Capture the cell that displays the provided text and extract its (X, Y) central coordinate. 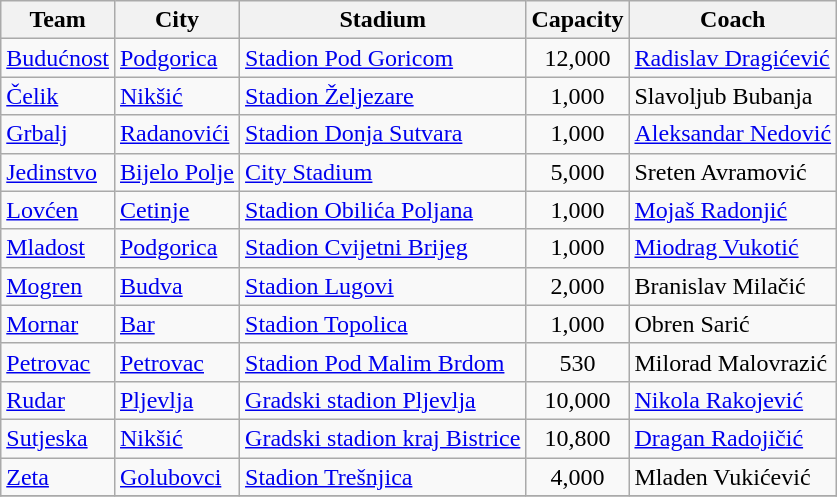
Pljevlja (176, 400)
10,000 (578, 400)
4,000 (578, 477)
Gradski stadion Pljevlja (383, 400)
City Stadium (383, 172)
Gradski stadion kraj Bistrice (383, 438)
Branislav Milačić (733, 286)
5,000 (578, 172)
Stadion Topolica (383, 324)
Radanovići (176, 134)
Stadion Lugovi (383, 286)
Mogren (58, 286)
Dragan Radojičić (733, 438)
530 (578, 362)
Stadion Pod Goricom (383, 58)
Mornar (58, 324)
Grbalj (58, 134)
Cetinje (176, 210)
Slavoljub Bubanja (733, 96)
Jedinstvo (58, 172)
Miodrag Vukotić (733, 248)
Stadion Obilića Poljana (383, 210)
Budva (176, 286)
Bar (176, 324)
Stadion Pod Malim Brdom (383, 362)
Nikola Rakojević (733, 400)
Stadion Cvijetni Brijeg (383, 248)
Stadion Željezare (383, 96)
Rudar (58, 400)
City (176, 20)
Zeta (58, 477)
Sutjeska (58, 438)
Stadion Trešnjica (383, 477)
Mladost (58, 248)
Radislav Dragićević (733, 58)
Team (58, 20)
12,000 (578, 58)
Čelik (58, 96)
Stadium (383, 20)
Coach (733, 20)
Stadion Donja Sutvara (383, 134)
Mladen Vukićević (733, 477)
Golubovci (176, 477)
Milorad Malovrazić (733, 362)
Mojaš Radonjić (733, 210)
10,800 (578, 438)
Bijelo Polje (176, 172)
Aleksandar Nedović (733, 134)
Lovćen (58, 210)
Capacity (578, 20)
Obren Sarić (733, 324)
Budućnost (58, 58)
Sreten Avramović (733, 172)
2,000 (578, 286)
